Detect which cell encompasses the target text, then output its (X, Y) center coordinate. 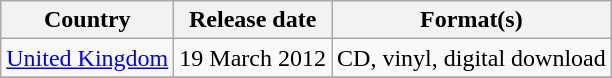
Release date (253, 20)
19 March 2012 (253, 58)
Country (88, 20)
United Kingdom (88, 58)
CD, vinyl, digital download (472, 58)
Format(s) (472, 20)
